Scan for the cell matching the given text and deliver its (X, Y) coordinate at center. 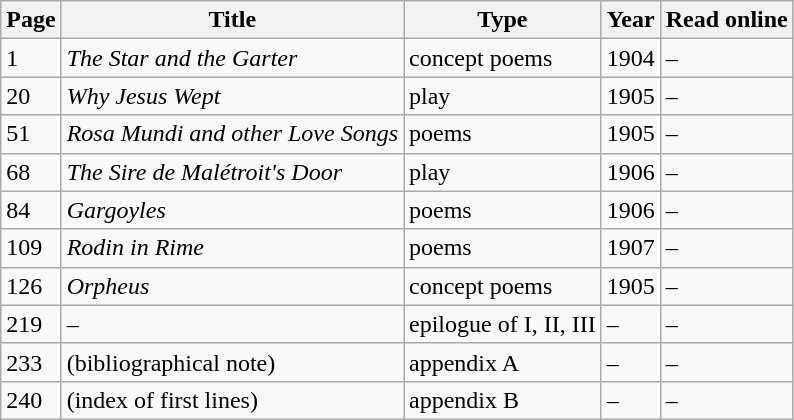
Year (630, 20)
51 (31, 134)
1907 (630, 248)
Orpheus (232, 286)
Why Jesus Wept (232, 96)
233 (31, 362)
Rodin in Rime (232, 248)
Title (232, 20)
The Sire de Malétroit's Door (232, 172)
219 (31, 324)
(bibliographical note) (232, 362)
(index of first lines) (232, 400)
Read online (726, 20)
The Star and the Garter (232, 58)
Rosa Mundi and other Love Songs (232, 134)
epilogue of I, II, III (503, 324)
appendix A (503, 362)
1 (31, 58)
20 (31, 96)
68 (31, 172)
109 (31, 248)
126 (31, 286)
240 (31, 400)
Gargoyles (232, 210)
Type (503, 20)
Page (31, 20)
appendix B (503, 400)
1904 (630, 58)
84 (31, 210)
